Extract the [x, y] coordinate from the center of the cell holding the provided text.  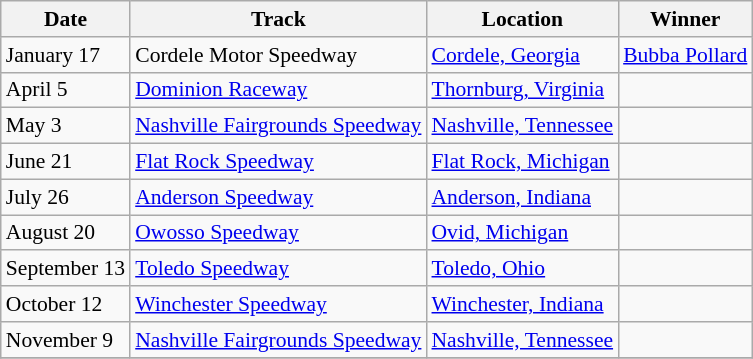
Anderson, Indiana [522, 197]
April 5 [66, 90]
Winchester Speedway [278, 304]
Winner [685, 19]
Cordele Motor Speedway [278, 55]
Owosso Speedway [278, 233]
Thornburg, Virginia [522, 90]
November 9 [66, 340]
Toledo Speedway [278, 269]
Date [66, 19]
October 12 [66, 304]
Toledo, Ohio [522, 269]
June 21 [66, 162]
Bubba Pollard [685, 55]
September 13 [66, 269]
January 17 [66, 55]
August 20 [66, 233]
Track [278, 19]
July 26 [66, 197]
May 3 [66, 126]
Ovid, Michigan [522, 233]
Winchester, Indiana [522, 304]
Dominion Raceway [278, 90]
Flat Rock, Michigan [522, 162]
Cordele, Georgia [522, 55]
Anderson Speedway [278, 197]
Location [522, 19]
Flat Rock Speedway [278, 162]
